From the cell containing the given text, extract its center point as (X, Y) coordinate. 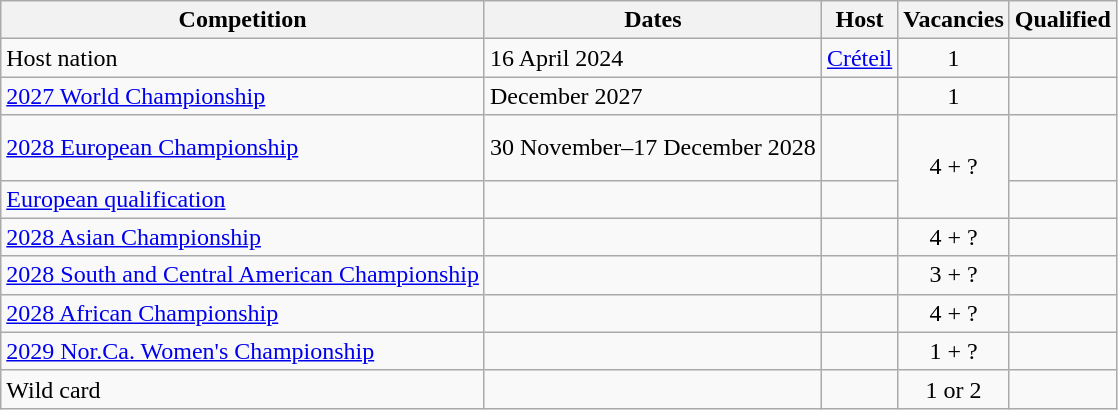
Competition (243, 20)
Créteil (859, 58)
Wild card (243, 389)
Dates (652, 20)
Host nation (243, 58)
1 or 2 (954, 389)
Qualified (1062, 20)
2028 South and Central American Championship (243, 275)
2027 World Championship (243, 96)
16 April 2024 (652, 58)
1 + ? (954, 351)
Vacancies (954, 20)
European qualification (243, 199)
2028 Asian Championship (243, 237)
30 November–17 December 2028 (652, 148)
December 2027 (652, 96)
2029 Nor.Ca. Women's Championship (243, 351)
2028 European Championship (243, 148)
2028 African Championship (243, 313)
3 + ? (954, 275)
Host (859, 20)
